Extract the [X, Y] coordinate from the center of the cell holding the provided text.  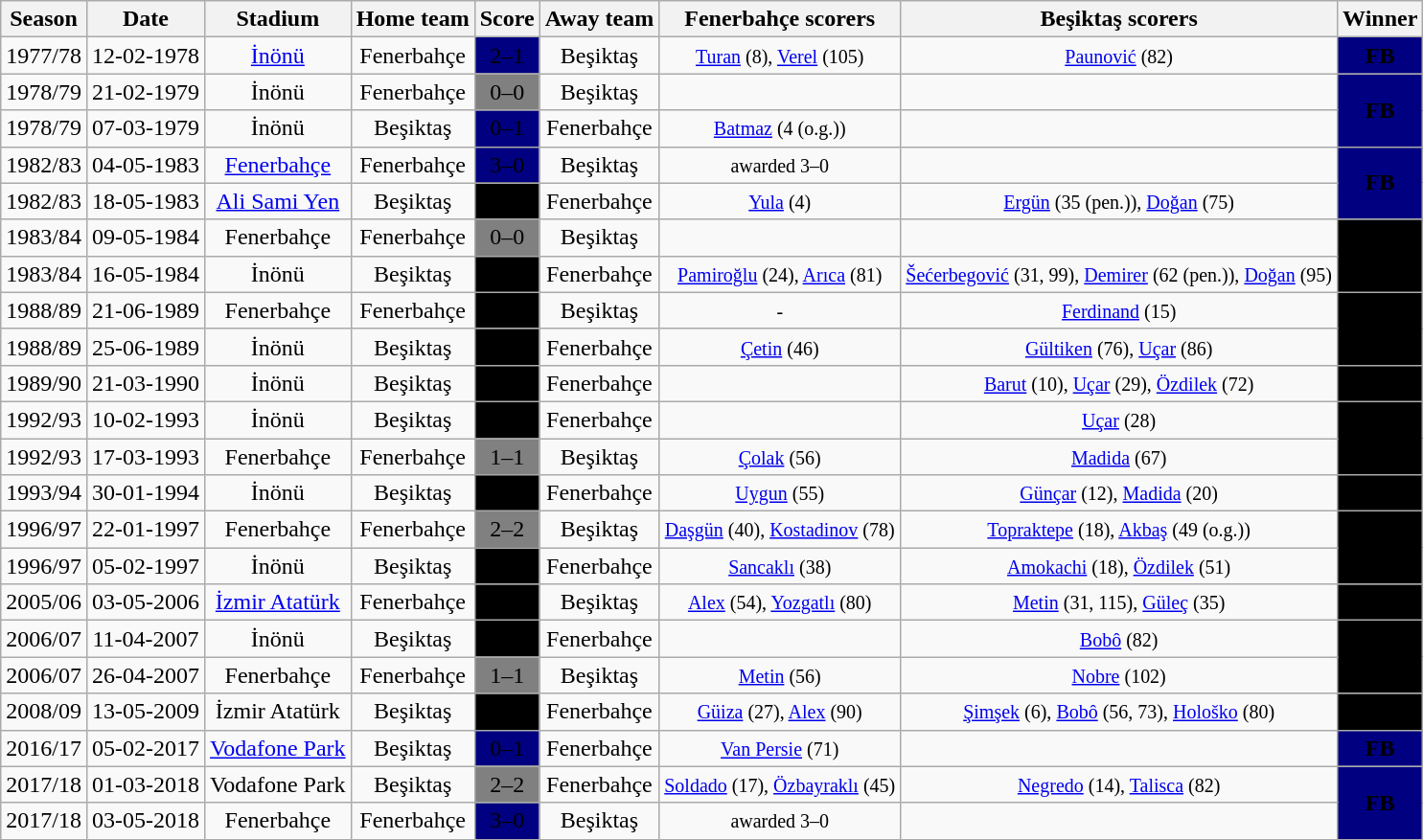
Stadium [278, 19]
01-03-2018 [146, 784]
Madida (67) [1119, 457]
2005/06 [44, 602]
Şimşek (6), Bobô (56, 73), Hološko (80) [1119, 712]
17-03-1993 [146, 457]
Ali Sami Yen [278, 201]
Uygun (55) [780, 493]
Metin (31, 115), Güleç (35) [1119, 602]
Van Persie (71) [780, 748]
Šećerbegović (31, 99), Demirer (62 (pen.)), Doğan (95) [1119, 274]
Batmaz (4 (o.g.)) [780, 128]
Date [146, 19]
10-02-1993 [146, 420]
1989/90 [44, 383]
16-05-1984 [146, 274]
Soldado (17), Özbayraklı (45) [780, 784]
Topraktepe (18), Akbaş (49 (o.g.)) [1119, 530]
07-03-1979 [146, 128]
21-02-1979 [146, 92]
Sancaklı (38) [780, 566]
Away team [600, 19]
1977/78 [44, 56]
Bobô (82) [1119, 639]
Metin (56) [780, 675]
Winner [1380, 19]
Ferdinand (15) [1119, 310]
25-06-1989 [146, 347]
Pamiroğlu (24), Arıca (81) [780, 274]
Fenerbahçe scorers [780, 19]
Yula (4) [780, 201]
Barut (10), Uçar (29), Özdilek (72) [1119, 383]
Günçar (12), Madida (20) [1119, 493]
Uçar (28) [1119, 420]
12-02-1978 [146, 56]
11-04-2007 [146, 639]
05-02-1997 [146, 566]
- [780, 310]
2–3 [507, 602]
1993/94 [44, 493]
Çolak (56) [780, 457]
18-05-1983 [146, 201]
Güiza (27), Alex (90) [780, 712]
26-04-2007 [146, 675]
Daşgün (40), Kostadinov (78) [780, 530]
21-03-1990 [146, 383]
22-01-1997 [146, 530]
04-05-1983 [146, 165]
03-05-2006 [146, 602]
Alex (54), Yozgatlı (80) [780, 602]
Amokachi (18), Özdilek (51) [1119, 566]
Nobre (102) [1119, 675]
Beşiktaş scorers [1119, 19]
Season [44, 19]
Score [507, 19]
Gültiken (76), Uçar (86) [1119, 347]
Paunović (82) [1119, 56]
21-06-1989 [146, 310]
2016/17 [44, 748]
2008/09 [44, 712]
Home team [412, 19]
Turan (8), Verel (105) [780, 56]
09-05-1984 [146, 238]
Negredo (14), Talisca (82) [1119, 784]
05-02-2017 [146, 748]
13-05-2009 [146, 712]
Çetin (46) [780, 347]
Ergün (35 (pen.)), Doğan (75) [1119, 201]
03-05-2018 [146, 821]
30-01-1994 [146, 493]
